From the cell containing the given text, extract its center point as (x, y) coordinate. 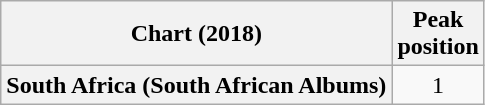
Chart (2018) (196, 34)
1 (438, 85)
Peakposition (438, 34)
South Africa (South African Albums) (196, 85)
